Scan for the cell matching the given text and deliver its [x, y] coordinate at center. 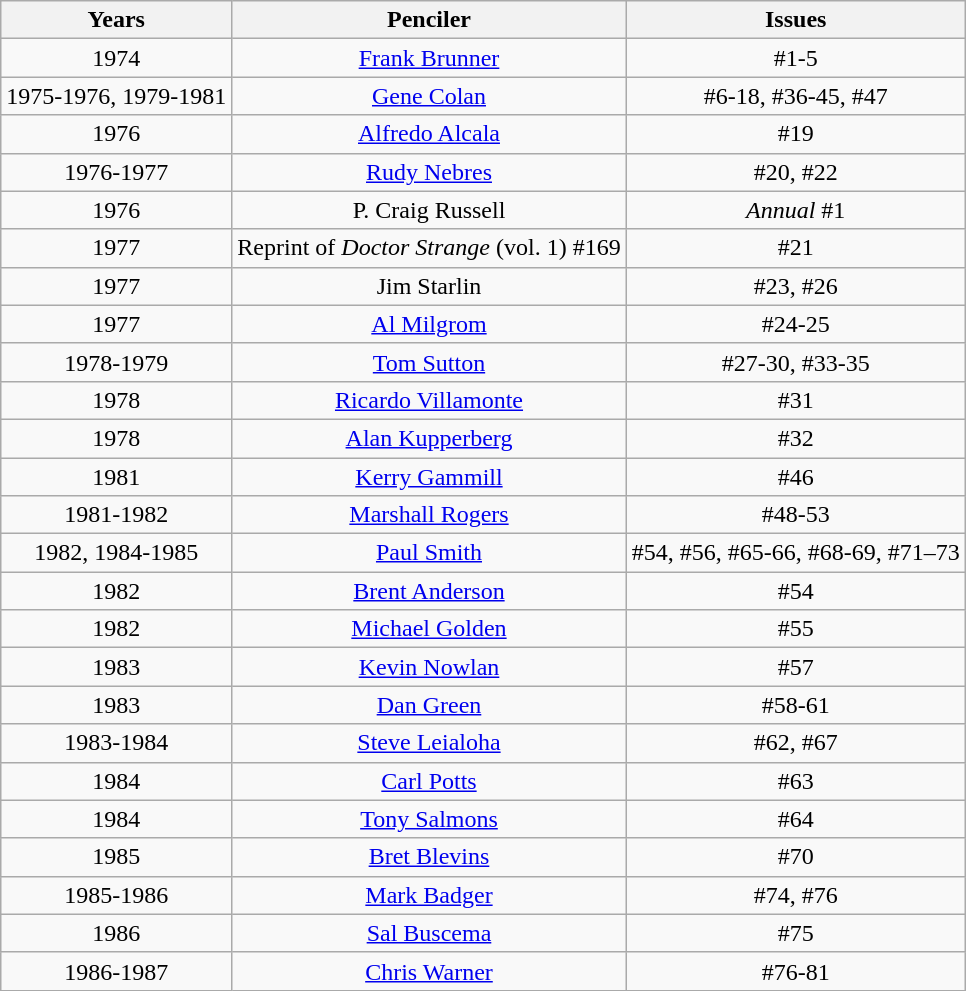
Bret Blevins [429, 857]
Rudy Nebres [429, 172]
#57 [796, 667]
#54, #56, #65-66, #68-69, #71–73 [796, 553]
1985-1986 [116, 895]
Chris Warner [429, 971]
#76-81 [796, 971]
Paul Smith [429, 553]
#20, #22 [796, 172]
Tom Sutton [429, 362]
Frank Brunner [429, 58]
#64 [796, 819]
#70 [796, 857]
#74, #76 [796, 895]
#21 [796, 248]
Brent Anderson [429, 591]
Sal Buscema [429, 933]
#62, #67 [796, 743]
#63 [796, 781]
#58-61 [796, 705]
#31 [796, 400]
Alan Kupperberg [429, 438]
1974 [116, 58]
1983-1984 [116, 743]
Mark Badger [429, 895]
Marshall Rogers [429, 515]
Jim Starlin [429, 286]
Annual #1 [796, 210]
P. Craig Russell [429, 210]
#23, #26 [796, 286]
#75 [796, 933]
1981-1982 [116, 515]
#54 [796, 591]
Tony Salmons [429, 819]
#24-25 [796, 324]
#6-18, #36-45, #47 [796, 96]
Reprint of Doctor Strange (vol. 1) #169 [429, 248]
Alfredo Alcala [429, 134]
1986 [116, 933]
Years [116, 20]
Carl Potts [429, 781]
Michael Golden [429, 629]
1982, 1984-1985 [116, 553]
1978-1979 [116, 362]
#1-5 [796, 58]
1986-1987 [116, 971]
Issues [796, 20]
Steve Leialoha [429, 743]
Kevin Nowlan [429, 667]
#32 [796, 438]
#27-30, #33-35 [796, 362]
1975-1976, 1979-1981 [116, 96]
1976-1977 [116, 172]
Gene Colan [429, 96]
1985 [116, 857]
Kerry Gammill [429, 477]
1981 [116, 477]
#48-53 [796, 515]
#55 [796, 629]
Dan Green [429, 705]
Al Milgrom [429, 324]
Ricardo Villamonte [429, 400]
#46 [796, 477]
Penciler [429, 20]
#19 [796, 134]
